Provide the [x, y] coordinate of the cell's center where the given text is located.  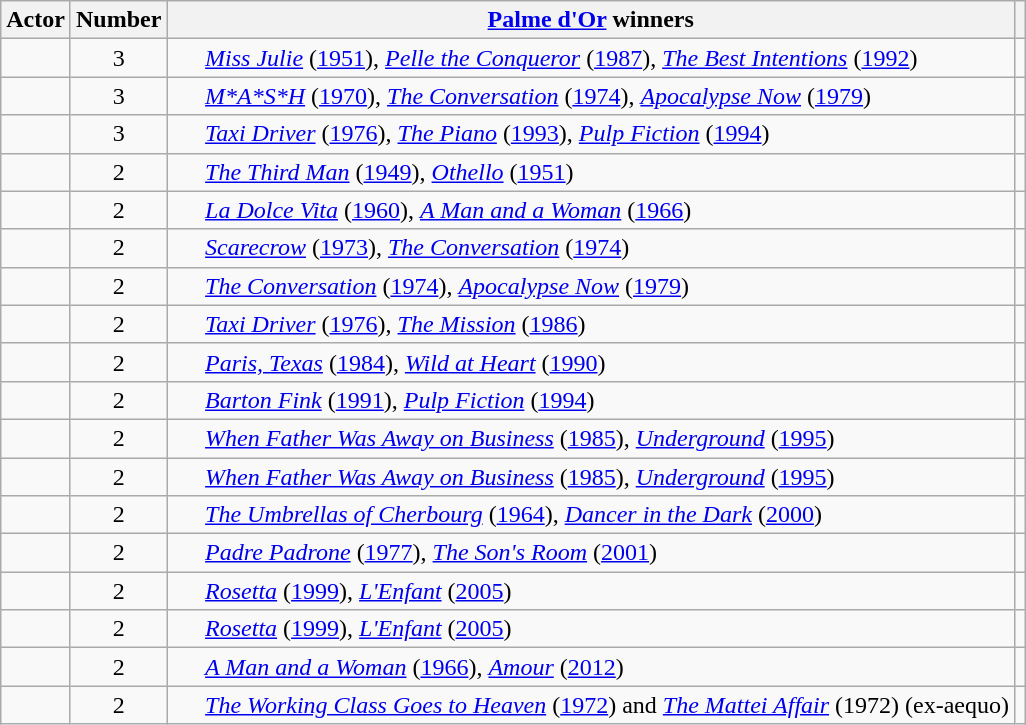
Paris, Texas (1984), Wild at Heart (1990) [591, 362]
Barton Fink (1991), Pulp Fiction (1994) [591, 400]
Taxi Driver (1976), The Piano (1993), Pulp Fiction (1994) [591, 134]
The Working Class Goes to Heaven (1972) and The Mattei Affair (1972) (ex-aequo) [591, 705]
Actor [36, 20]
The Conversation (1974), Apocalypse Now (1979) [591, 286]
M*A*S*H (1970), The Conversation (1974), Apocalypse Now (1979) [591, 96]
Number [118, 20]
La Dolce Vita (1960), A Man and a Woman (1966) [591, 210]
Palme d'Or winners [591, 20]
A Man and a Woman (1966), Amour (2012) [591, 667]
Padre Padrone (1977), The Son's Room (2001) [591, 553]
The Third Man (1949), Othello (1951) [591, 172]
Scarecrow (1973), The Conversation (1974) [591, 248]
Taxi Driver (1976), The Mission (1986) [591, 324]
Miss Julie (1951), Pelle the Conqueror (1987), The Best Intentions (1992) [591, 58]
The Umbrellas of Cherbourg (1964), Dancer in the Dark (2000) [591, 515]
